For the text-containing cell, return its midpoint in [x, y] coordinate format. 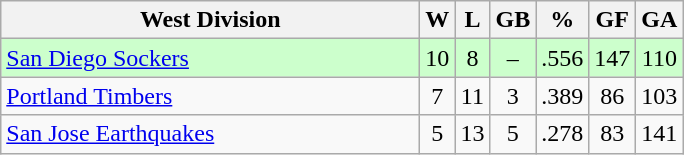
L [472, 20]
8 [472, 58]
W [438, 20]
141 [660, 134]
103 [660, 96]
West Division [210, 20]
83 [612, 134]
86 [612, 96]
110 [660, 58]
.389 [562, 96]
3 [513, 96]
% [562, 20]
.556 [562, 58]
– [513, 58]
GA [660, 20]
GB [513, 20]
GF [612, 20]
.278 [562, 134]
San Diego Sockers [210, 58]
147 [612, 58]
7 [438, 96]
Portland Timbers [210, 96]
13 [472, 134]
11 [472, 96]
10 [438, 58]
San Jose Earthquakes [210, 134]
